Capture the cell that displays the provided text and extract its [x, y] central coordinate. 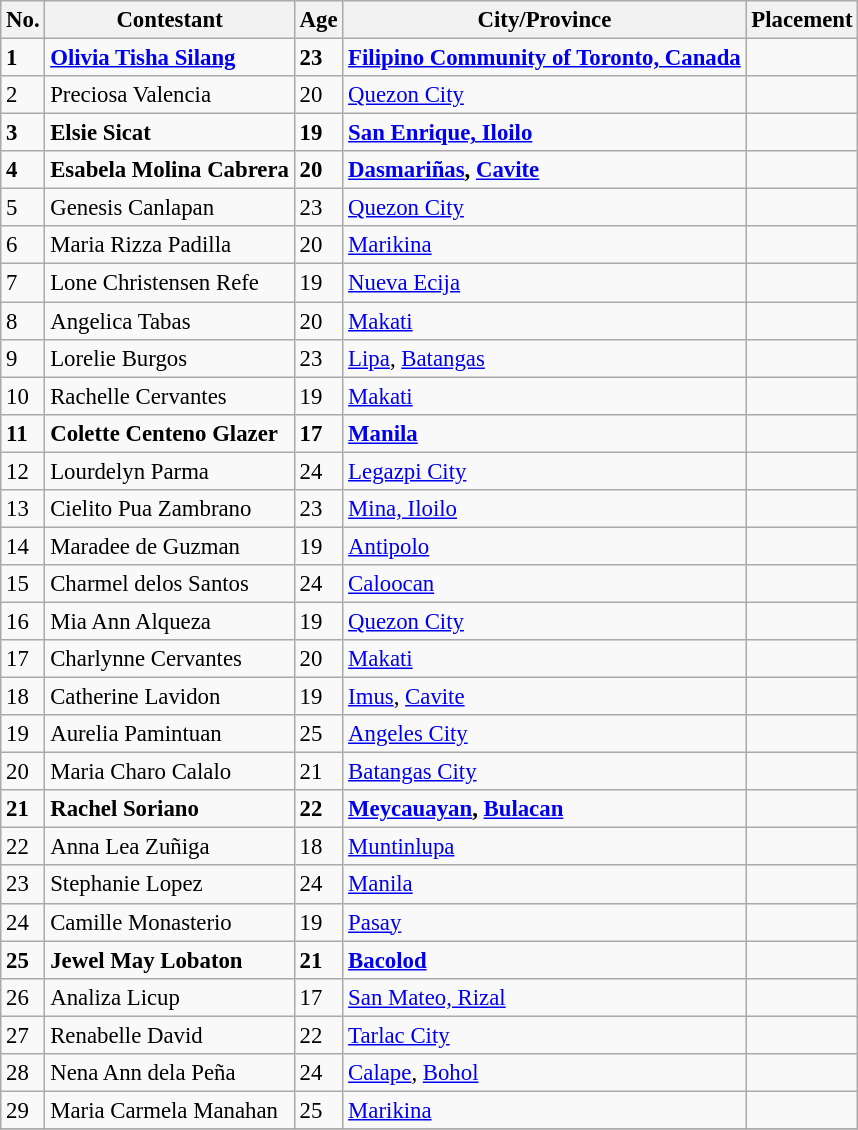
Esabela Molina Cabrera [170, 170]
Colette Centeno Glazer [170, 433]
Placement [802, 20]
Catherine Lavidon [170, 697]
4 [23, 170]
13 [23, 509]
Filipino Community of Toronto, Canada [544, 58]
Lone Christensen Refe [170, 283]
15 [23, 584]
Stephanie Lopez [170, 885]
Lipa, Batangas [544, 358]
Mina, Iloilo [544, 509]
Caloocan [544, 584]
Antipolo [544, 546]
6 [23, 245]
5 [23, 208]
16 [23, 621]
Age [318, 20]
Olivia Tisha Silang [170, 58]
San Enrique, Iloilo [544, 133]
9 [23, 358]
Contestant [170, 20]
14 [23, 546]
Renabelle David [170, 1035]
Jewel May Lobaton [170, 960]
7 [23, 283]
Camille Monasterio [170, 922]
No. [23, 20]
Pasay [544, 922]
Batangas City [544, 772]
Maria Rizza Padilla [170, 245]
Maradee de Guzman [170, 546]
Charmel delos Santos [170, 584]
Elsie Sicat [170, 133]
8 [23, 321]
Genesis Canlapan [170, 208]
28 [23, 1073]
Lourdelyn Parma [170, 471]
Aurelia Pamintuan [170, 734]
26 [23, 997]
Meycauayan, Bulacan [544, 809]
Rachelle Cervantes [170, 396]
San Mateo, Rizal [544, 997]
3 [23, 133]
Legazpi City [544, 471]
Maria Charo Calalo [170, 772]
Maria Carmela Manahan [170, 1110]
Mia Ann Alqueza [170, 621]
Muntinlupa [544, 847]
Bacolod [544, 960]
Dasmariñas, Cavite [544, 170]
Imus, Cavite [544, 697]
27 [23, 1035]
Anna Lea Zuñiga [170, 847]
Calape, Bohol [544, 1073]
Nena Ann dela Peña [170, 1073]
Tarlac City [544, 1035]
Analiza Licup [170, 997]
Nueva Ecija [544, 283]
29 [23, 1110]
Charlynne Cervantes [170, 659]
Angeles City [544, 734]
10 [23, 396]
Preciosa Valencia [170, 95]
City/Province [544, 20]
Cielito Pua Zambrano [170, 509]
Angelica Tabas [170, 321]
Rachel Soriano [170, 809]
11 [23, 433]
2 [23, 95]
Lorelie Burgos [170, 358]
1 [23, 58]
12 [23, 471]
